Return the [x, y] coordinate for the center point of the cell that contains the specified text.  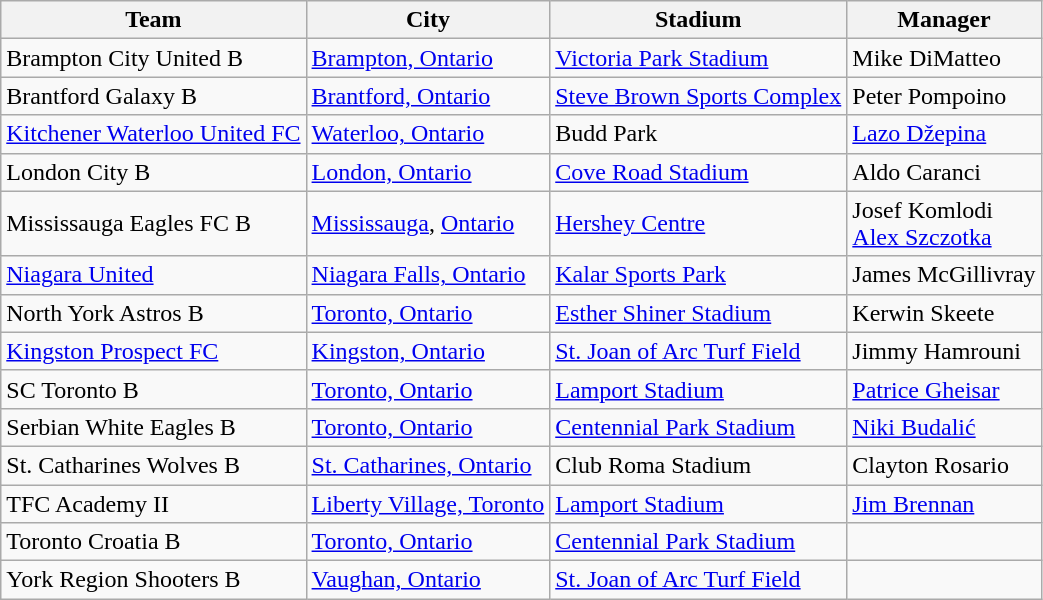
Niagara United [154, 275]
City [428, 20]
Victoria Park Stadium [698, 58]
Patrice Gheisar [944, 389]
Aldo Caranci [944, 172]
North York Astros B [154, 313]
Kalar Sports Park [698, 275]
Steve Brown Sports Complex [698, 96]
Team [154, 20]
Mississauga, Ontario [428, 224]
Clayton Rosario [944, 465]
Manager [944, 20]
Vaughan, Ontario [428, 580]
Mike DiMatteo [944, 58]
Jimmy Hamrouni [944, 351]
Stadium [698, 20]
Jim Brennan [944, 503]
Esther Shiner Stadium [698, 313]
Peter Pompoino [944, 96]
London City B [154, 172]
Budd Park [698, 134]
Toronto Croatia B [154, 542]
Kingston, Ontario [428, 351]
St. Catharines Wolves B [154, 465]
James McGillivray [944, 275]
York Region Shooters B [154, 580]
Mississauga Eagles FC B [154, 224]
Kitchener Waterloo United FC [154, 134]
Brantford Galaxy B [154, 96]
St. Catharines, Ontario [428, 465]
SC Toronto B [154, 389]
Brantford, Ontario [428, 96]
Kerwin Skeete [944, 313]
Liberty Village, Toronto [428, 503]
Brampton, Ontario [428, 58]
Lazo Džepina [944, 134]
Josef KomlodiAlex Szczotka [944, 224]
London, Ontario [428, 172]
TFC Academy II [154, 503]
Cove Road Stadium [698, 172]
Niagara Falls, Ontario [428, 275]
Niki Budalić [944, 427]
Brampton City United B [154, 58]
Waterloo, Ontario [428, 134]
Kingston Prospect FC [154, 351]
Serbian White Eagles B [154, 427]
Hershey Centre [698, 224]
Club Roma Stadium [698, 465]
